Provide the (X, Y) coordinate of the cell's center where the given text is located.  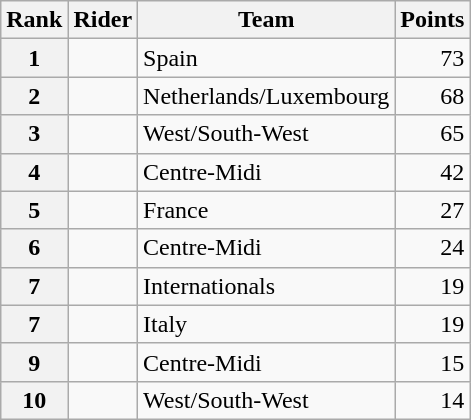
14 (432, 400)
27 (432, 210)
Rank (34, 20)
Points (432, 20)
42 (432, 172)
15 (432, 362)
Team (266, 20)
France (266, 210)
Netherlands/Luxembourg (266, 96)
2 (34, 96)
6 (34, 248)
1 (34, 58)
Italy (266, 324)
10 (34, 400)
68 (432, 96)
Internationals (266, 286)
5 (34, 210)
9 (34, 362)
3 (34, 134)
4 (34, 172)
Spain (266, 58)
Rider (103, 20)
65 (432, 134)
24 (432, 248)
73 (432, 58)
